Identify which cell holds the provided text, then report its (x, y) central coordinate. 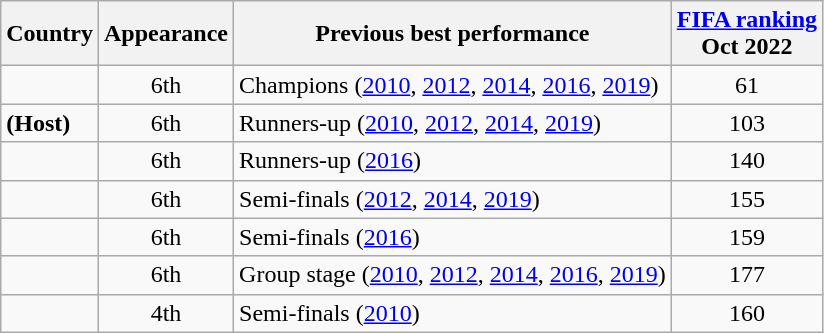
Semi-finals (2012, 2014, 2019) (453, 199)
155 (746, 199)
Appearance (166, 34)
Country (50, 34)
Group stage (2010, 2012, 2014, 2016, 2019) (453, 275)
4th (166, 313)
Previous best performance (453, 34)
61 (746, 85)
Semi-finals (2016) (453, 237)
Runners-up (2010, 2012, 2014, 2019) (453, 123)
Semi-finals (2010) (453, 313)
FIFA rankingOct 2022 (746, 34)
140 (746, 161)
(Host) (50, 123)
160 (746, 313)
159 (746, 237)
Runners-up (2016) (453, 161)
Champions (2010, 2012, 2014, 2016, 2019) (453, 85)
177 (746, 275)
103 (746, 123)
